Determine the (X, Y) coordinate at the center of the cell enclosing the given text.  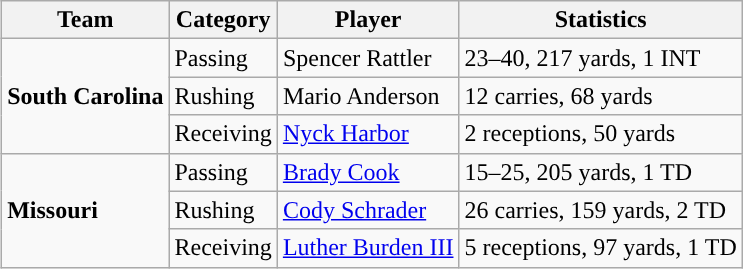
Luther Burden III (368, 248)
Category (223, 20)
Brady Cook (368, 172)
Mario Anderson (368, 96)
2 receptions, 50 yards (600, 134)
Missouri (86, 210)
26 carries, 159 yards, 2 TD (600, 210)
12 carries, 68 yards (600, 96)
South Carolina (86, 96)
5 receptions, 97 yards, 1 TD (600, 248)
Spencer Rattler (368, 58)
Statistics (600, 20)
Cody Schrader (368, 210)
Player (368, 20)
23–40, 217 yards, 1 INT (600, 58)
15–25, 205 yards, 1 TD (600, 172)
Team (86, 20)
Nyck Harbor (368, 134)
